Identify which cell holds the provided text, then report its (X, Y) central coordinate. 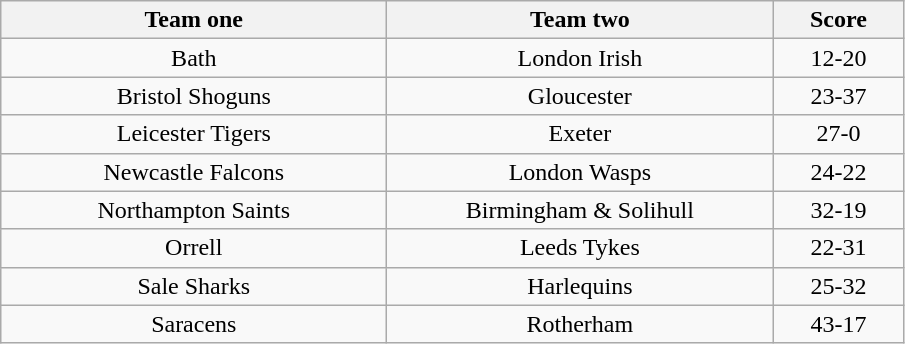
Gloucester (580, 96)
Exeter (580, 134)
Leicester Tigers (194, 134)
Team one (194, 20)
Northampton Saints (194, 210)
Rotherham (580, 324)
Bristol Shoguns (194, 96)
23-37 (838, 96)
25-32 (838, 286)
Sale Sharks (194, 286)
Team two (580, 20)
London Irish (580, 58)
24-22 (838, 172)
Saracens (194, 324)
Orrell (194, 248)
22-31 (838, 248)
Newcastle Falcons (194, 172)
43-17 (838, 324)
Bath (194, 58)
27-0 (838, 134)
Birmingham & Solihull (580, 210)
32-19 (838, 210)
Score (838, 20)
12-20 (838, 58)
Leeds Tykes (580, 248)
Harlequins (580, 286)
London Wasps (580, 172)
